Extract the (X, Y) coordinate from the center of the cell holding the provided text.  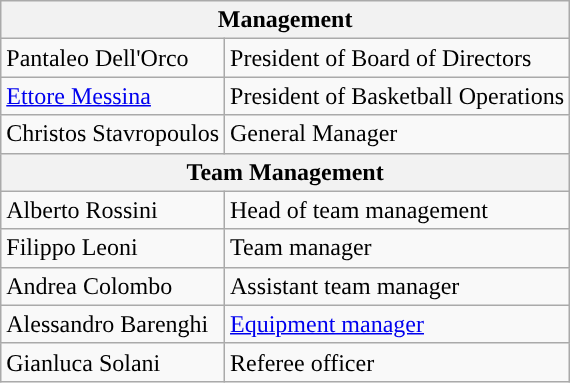
Alessandro Barenghi (113, 324)
Equipment manager (398, 324)
Referee officer (398, 362)
Andrea Colombo (113, 286)
Assistant team manager (398, 286)
President of Board of Directors (398, 58)
Team manager (398, 248)
Team Management (286, 172)
Christos Stavropoulos (113, 134)
General Manager (398, 134)
Pantaleo Dell'Orco (113, 58)
Management (286, 20)
Head of team management (398, 210)
President of Basketball Operations (398, 96)
Ettore Messina (113, 96)
Gianluca Solani (113, 362)
Filippo Leoni (113, 248)
Alberto Rossini (113, 210)
